Output the (X, Y) coordinate of the center of the cell containing the given text.  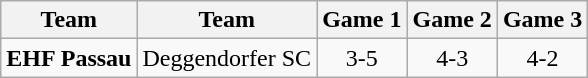
Deggendorfer SC (227, 58)
Game 2 (452, 20)
Game 1 (362, 20)
Game 3 (542, 20)
4-3 (452, 58)
EHF Passau (69, 58)
4-2 (542, 58)
3-5 (362, 58)
